From the cell containing the given text, extract its center point as [X, Y] coordinate. 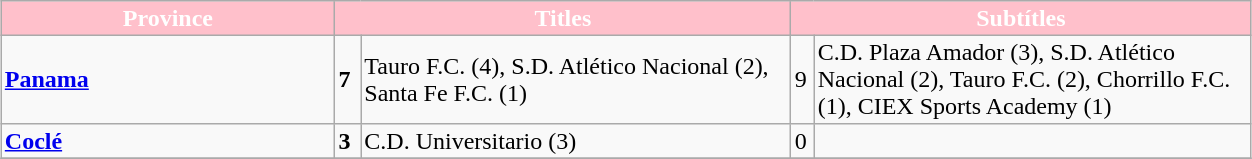
Tauro F.C. (4), S.D. Atlético Nacional (2), Santa Fe F.C. (1) [576, 79]
C.D. Plaza Amador (3), S.D. Atlético Nacional (2), Tauro F.C. (2), Chorrillo F.C. (1), CIEX Sports Academy (1) [1032, 79]
Subtítles [1021, 18]
Coclé [168, 141]
C.D. Universitario (3) [576, 141]
Panama [168, 79]
Province [168, 18]
3 [348, 141]
7 [348, 79]
9 [802, 79]
0 [802, 141]
Titles [563, 18]
